Identify which cell holds the provided text, then report its [X, Y] central coordinate. 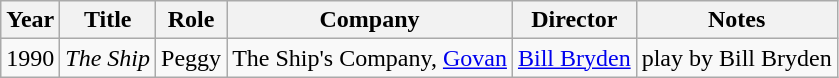
The Ship [108, 58]
Peggy [192, 58]
The Ship's Company, Govan [370, 58]
play by Bill Bryden [736, 58]
Bill Bryden [574, 58]
1990 [30, 58]
Year [30, 20]
Notes [736, 20]
Title [108, 20]
Role [192, 20]
Company [370, 20]
Director [574, 20]
